Return [X, Y] of the center of cell containing provided text 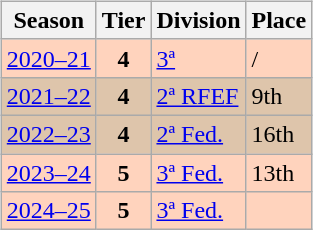
2ª Fed. [198, 134]
9th [279, 96]
Season [48, 20]
2024–25 [48, 211]
/ [279, 58]
2021–22 [48, 96]
16th [279, 134]
2022–23 [48, 134]
3ª [198, 58]
Division [198, 20]
2023–24 [48, 173]
Place [279, 20]
13th [279, 173]
2020–21 [48, 58]
2ª RFEF [198, 96]
Tier [124, 20]
